Search for the cell housing the specified text and yield its (x, y) center coordinate. 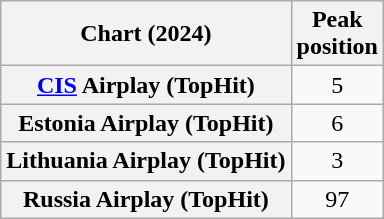
CIS Airplay (TopHit) (146, 85)
Chart (2024) (146, 34)
Estonia Airplay (TopHit) (146, 123)
Lithuania Airplay (TopHit) (146, 161)
Peakposition (337, 34)
5 (337, 85)
97 (337, 199)
3 (337, 161)
Russia Airplay (TopHit) (146, 199)
6 (337, 123)
